Capture the cell that displays the provided text and extract its [x, y] central coordinate. 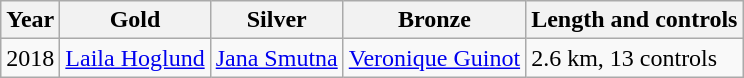
Veronique Guinot [434, 58]
Length and controls [634, 20]
2018 [30, 58]
2.6 km, 13 controls [634, 58]
Jana Smutna [276, 58]
Year [30, 20]
Gold [135, 20]
Silver [276, 20]
Bronze [434, 20]
Laila Hoglund [135, 58]
